Locate the cell with the specified text and output its (x, y) center coordinate. 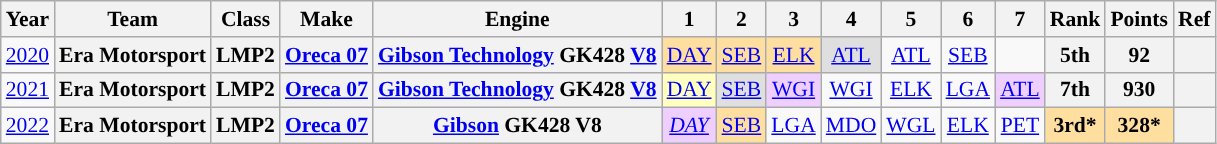
3rd* (1076, 126)
3 (793, 19)
PET (1020, 126)
Team (132, 19)
Engine (518, 19)
930 (1139, 90)
92 (1139, 55)
2020 (28, 55)
Rank (1076, 19)
6 (968, 19)
5th (1076, 55)
5 (910, 19)
2 (742, 19)
Gibson GK428 V8 (518, 126)
Ref (1194, 19)
328* (1139, 126)
Class (246, 19)
7th (1076, 90)
WGL (910, 126)
2021 (28, 90)
Points (1139, 19)
Make (326, 19)
7 (1020, 19)
2022 (28, 126)
1 (690, 19)
4 (852, 19)
Year (28, 19)
MDO (852, 126)
